For the text-containing cell, return its midpoint in (x, y) coordinate format. 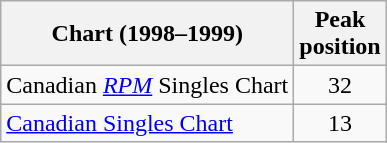
Canadian Singles Chart (148, 123)
13 (340, 123)
Chart (1998–1999) (148, 34)
32 (340, 85)
Canadian RPM Singles Chart (148, 85)
Peak position (340, 34)
